For the text-containing cell, return its midpoint in [X, Y] coordinate format. 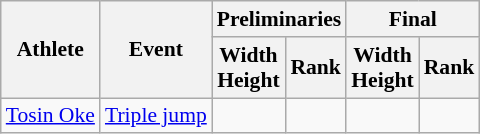
Final [412, 19]
Athlete [50, 50]
Tosin Oke [50, 116]
Event [156, 50]
Preliminaries [279, 19]
Triple jump [156, 116]
